Output the [X, Y] coordinate of the center of the cell containing the given text.  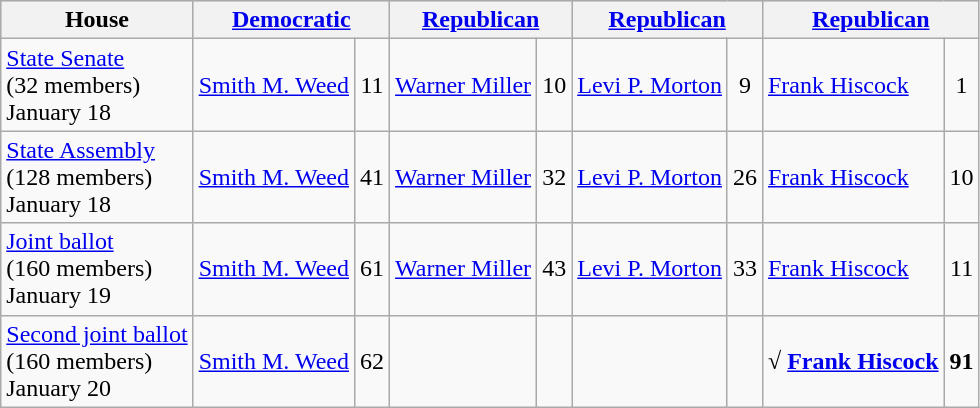
State Assembly (128 members) January 18 [97, 177]
Democratic [291, 20]
61 [372, 269]
State Senate (32 members) January 18 [97, 85]
33 [744, 269]
Joint ballot (160 members) January 19 [97, 269]
62 [372, 361]
41 [372, 177]
√ Frank Hiscock [853, 361]
1 [962, 85]
32 [554, 177]
9 [744, 85]
Second joint ballot (160 members) January 20 [97, 361]
26 [744, 177]
House [97, 20]
43 [554, 269]
91 [962, 361]
